Pinpoint the cell where the given text exists, returning its [x, y] midpoint coordinate. 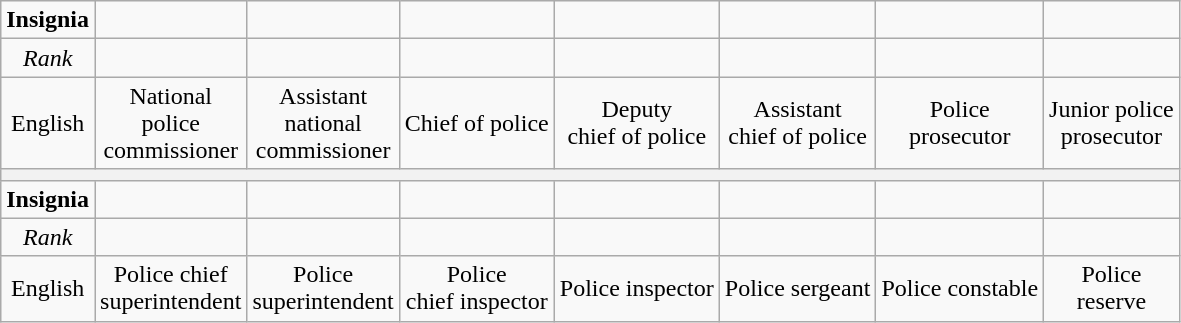
Police constable [960, 288]
Nationalpolicecommissioner [171, 123]
Police inspector [636, 288]
Policechief inspector [476, 288]
Deputychief of police [636, 123]
Police sergeant [798, 288]
Junior policeprosecutor [1112, 123]
Policeprosecutor [960, 123]
Chief of police [476, 123]
Assistantchief of police [798, 123]
Police chiefsuperintendent [171, 288]
Policereserve [1112, 288]
Assistantnationalcommissioner [323, 123]
Policesuperintendent [323, 288]
